Detect which cell encompasses the target text, then output its (x, y) center coordinate. 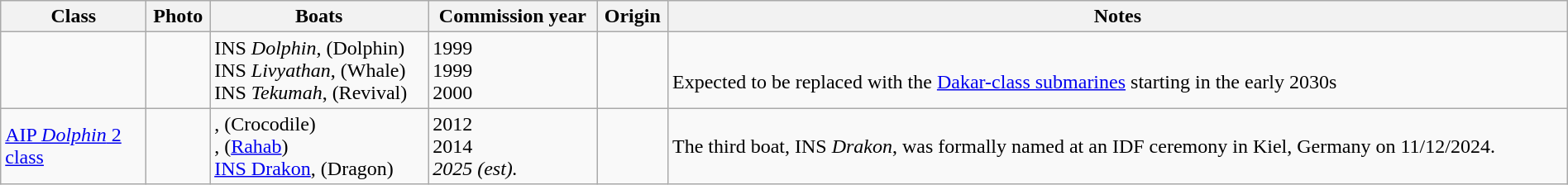
Commission year (513, 17)
The third boat, INS Drakon, was formally named at an IDF ceremony in Kiel, Germany on 11/12/2024. (1118, 146)
Origin (633, 17)
Expected to be replaced with the Dakar-class submarines starting in the early 2030s (1118, 70)
, (Crocodile), (Rahab)INS Drakon, (Dragon) (319, 146)
INS Dolphin, (Dolphin)INS Livyathan, (Whale)INS Tekumah, (Revival) (319, 70)
Photo (179, 17)
AIP Dolphin 2 class (74, 146)
Boats (319, 17)
Notes (1118, 17)
Class (74, 17)
199919992000 (513, 70)
201220142025 (est). (513, 146)
